Identify which cell holds the provided text, then report its [X, Y] central coordinate. 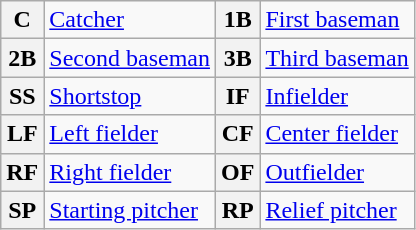
Center fielder [337, 134]
CF [237, 134]
IF [237, 96]
RP [237, 210]
RF [22, 172]
LF [22, 134]
Left fielder [130, 134]
Infielder [337, 96]
Relief pitcher [337, 210]
2B [22, 58]
1B [237, 20]
Shortstop [130, 96]
OF [237, 172]
C [22, 20]
Third baseman [337, 58]
3B [237, 58]
Catcher [130, 20]
SP [22, 210]
SS [22, 96]
Starting pitcher [130, 210]
Right fielder [130, 172]
Second baseman [130, 58]
First baseman [337, 20]
Outfielder [337, 172]
